Determine the [X, Y] coordinate at the center of the cell enclosing the given text.  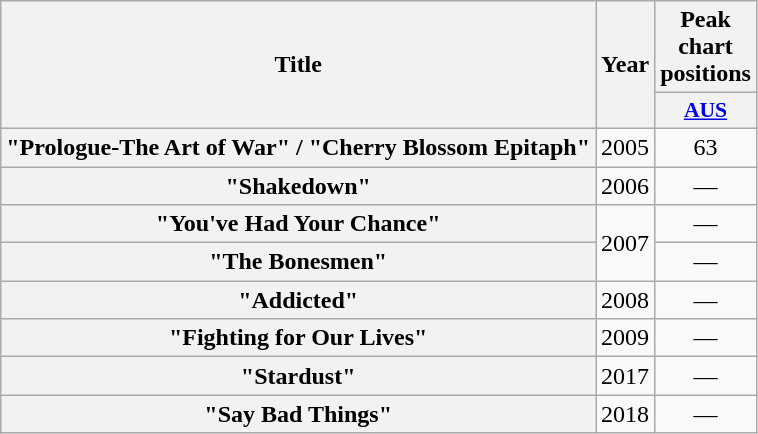
"Addicted" [298, 300]
AUS [706, 111]
"You've Had Your Chance" [298, 224]
2017 [626, 376]
2018 [626, 414]
2009 [626, 338]
Year [626, 65]
"Say Bad Things" [298, 414]
"Prologue-The Art of War" / "Cherry Blossom Epitaph" [298, 147]
"The Bonesmen" [298, 262]
Title [298, 65]
63 [706, 147]
"Stardust" [298, 376]
"Shakedown" [298, 185]
2008 [626, 300]
2007 [626, 243]
2005 [626, 147]
"Fighting for Our Lives" [298, 338]
Peak chart positions [706, 47]
2006 [626, 185]
